Provide the (X, Y) coordinate of the cell's center where the given text is located.  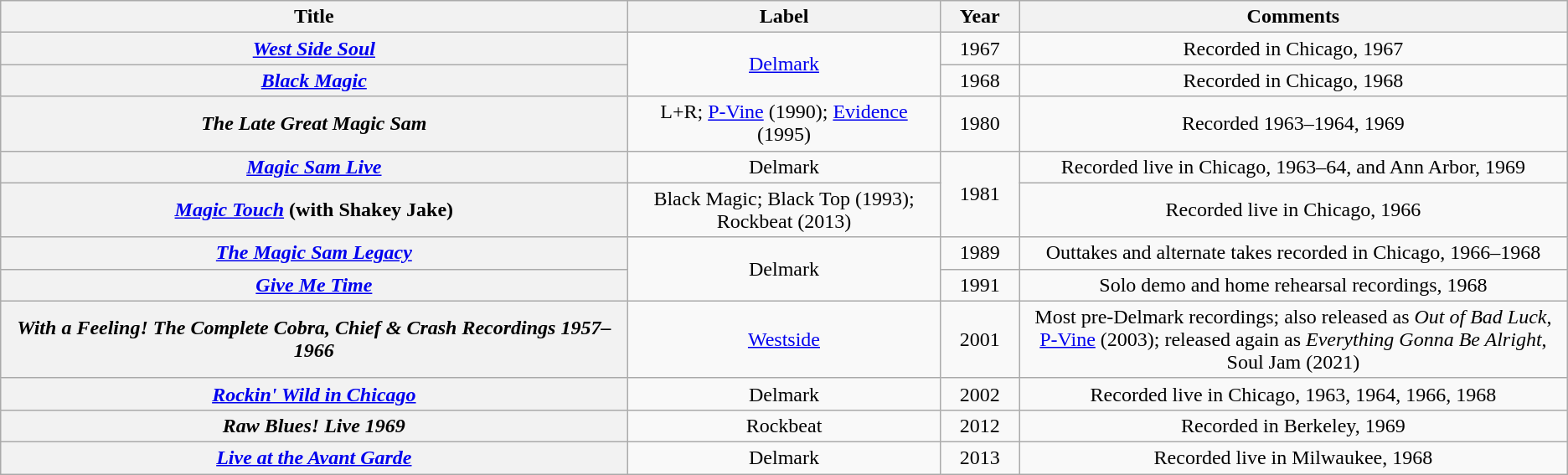
Rockbeat (784, 426)
With a Feeling! The Complete Cobra, Chief & Crash Recordings 1957–1966 (314, 339)
Black Magic; Black Top (1993); Rockbeat (2013) (784, 209)
Recorded 1963–1964, 1969 (1293, 124)
Recorded in Berkeley, 1969 (1293, 426)
2001 (980, 339)
Comments (1293, 17)
L+R; P-Vine (1990); Evidence (1995) (784, 124)
Raw Blues! Live 1969 (314, 426)
West Side Soul (314, 49)
Recorded live in Chicago, 1963–64, and Ann Arbor, 1969 (1293, 167)
Solo demo and home rehearsal recordings, 1968 (1293, 285)
2012 (980, 426)
2013 (980, 457)
Recorded in Chicago, 1967 (1293, 49)
1991 (980, 285)
Most pre-Delmark recordings; also released as Out of Bad Luck, P-Vine (2003); released again as Everything Gonna Be Alright, Soul Jam (2021) (1293, 339)
Title (314, 17)
Label (784, 17)
Recorded in Chicago, 1968 (1293, 80)
1980 (980, 124)
Recorded live in Chicago, 1963, 1964, 1966, 1968 (1293, 394)
Live at the Avant Garde (314, 457)
Outtakes and alternate takes recorded in Chicago, 1966–1968 (1293, 253)
Rockin' Wild in Chicago (314, 394)
Year (980, 17)
Recorded live in Milwaukee, 1968 (1293, 457)
1989 (980, 253)
Westside (784, 339)
The Late Great Magic Sam (314, 124)
Give Me Time (314, 285)
1981 (980, 194)
The Magic Sam Legacy (314, 253)
1967 (980, 49)
1968 (980, 80)
2002 (980, 394)
Recorded live in Chicago, 1966 (1293, 209)
Magic Touch (with Shakey Jake) (314, 209)
Magic Sam Live (314, 167)
Black Magic (314, 80)
